Return the (X, Y) coordinate for the center point of the cell that contains the specified text.  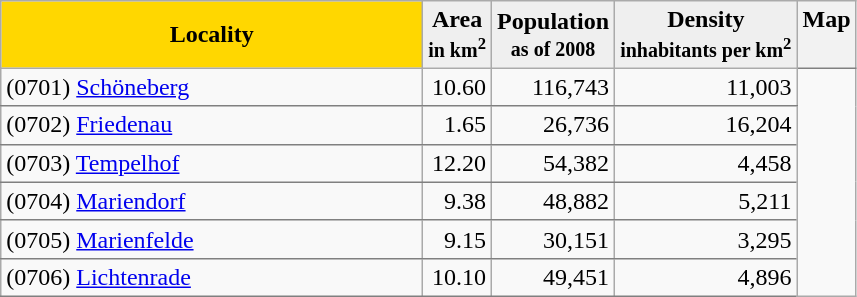
48,882 (554, 201)
11,003 (706, 87)
(0703) Tempelhof (212, 163)
1.65 (458, 125)
(0701) Schöneberg (212, 87)
(0704) Mariendorf (212, 201)
10.60 (458, 87)
116,743 (554, 87)
10.10 (458, 277)
5,211 (706, 201)
4,458 (706, 163)
16,204 (706, 125)
(0706) Lichtenrade (212, 277)
(0705) Marienfelde (212, 239)
9.38 (458, 201)
Area in km2 (458, 34)
Density inhabitants per km2 (706, 34)
26,736 (554, 125)
30,151 (554, 239)
9.15 (458, 239)
4,896 (706, 277)
Map (826, 34)
54,382 (554, 163)
49,451 (554, 277)
12.20 (458, 163)
Locality (212, 34)
3,295 (706, 239)
(0702) Friedenau (212, 125)
Population as of 2008 (554, 34)
